Extract the [X, Y] coordinate from the center of the cell holding the provided text.  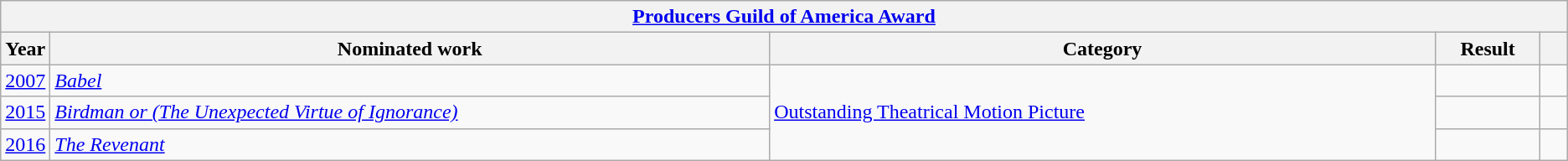
Nominated work [410, 49]
2015 [25, 112]
Birdman or (The Unexpected Virtue of Ignorance) [410, 112]
Category [1102, 49]
Outstanding Theatrical Motion Picture [1102, 112]
2007 [25, 80]
2016 [25, 144]
Year [25, 49]
Babel [410, 80]
The Revenant [410, 144]
Producers Guild of America Award [784, 17]
Result [1488, 49]
